Detect which cell encompasses the target text, then output its [X, Y] center coordinate. 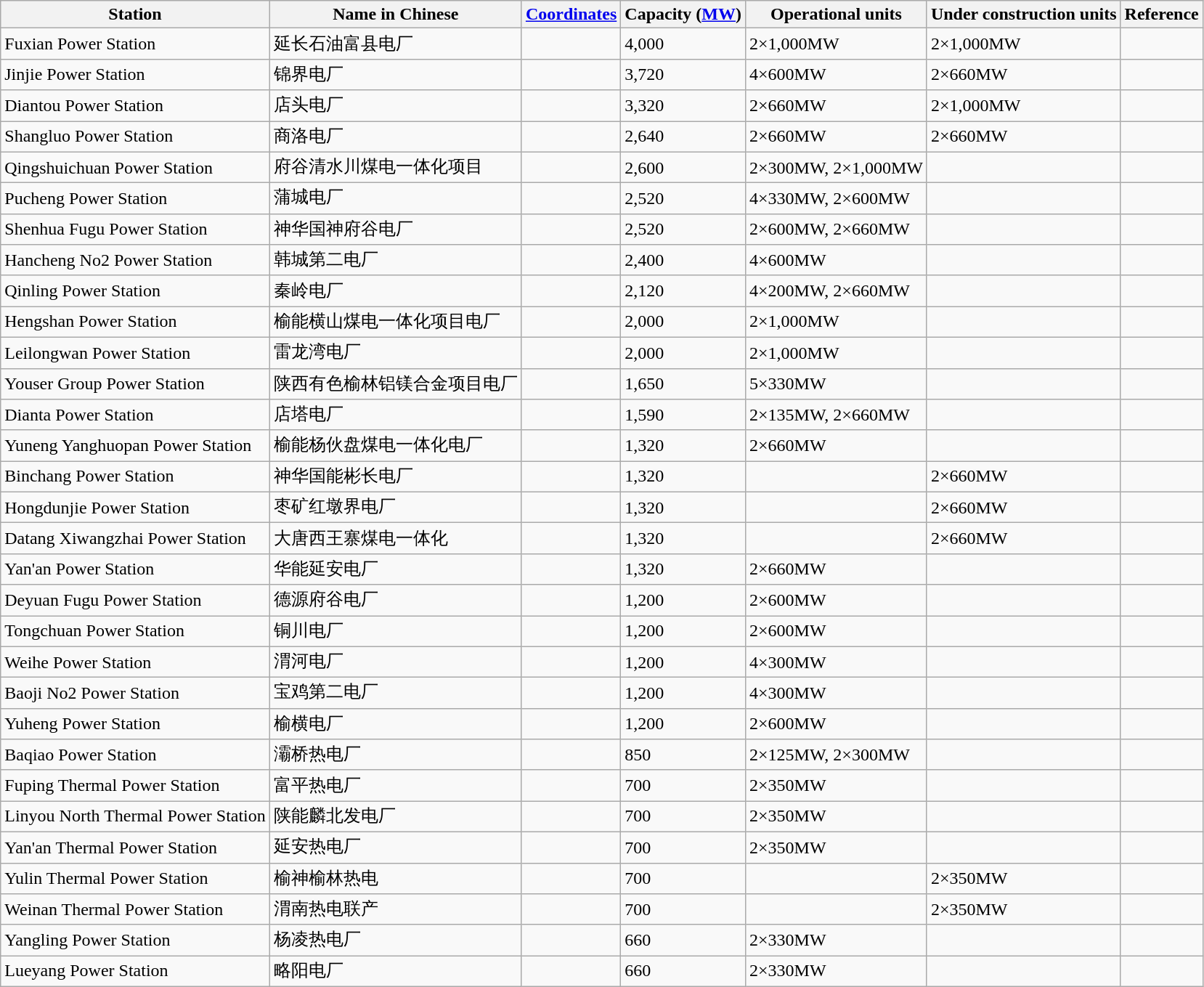
Hongdunjie Power Station [135, 507]
略阳电厂 [395, 972]
雷龙湾电厂 [395, 353]
3,720 [683, 74]
4,000 [683, 44]
Linyou North Thermal Power Station [135, 816]
Deyuan Fugu Power Station [135, 600]
榆神榆林热电 [395, 879]
Coordinates [571, 15]
Shenhua Fugu Power Station [135, 230]
Youser Group Power Station [135, 383]
2×125MW, 2×300MW [836, 755]
神华国能彬长电厂 [395, 476]
Yulin Thermal Power Station [135, 879]
铜川电厂 [395, 632]
Tongchuan Power Station [135, 632]
Dianta Power Station [135, 415]
3,320 [683, 106]
2,400 [683, 260]
锦界电厂 [395, 74]
蒲城电厂 [395, 199]
Reference [1162, 15]
店头电厂 [395, 106]
Capacity (MW) [683, 15]
Qinling Power Station [135, 291]
Binchang Power Station [135, 476]
4×330MW, 2×600MW [836, 199]
Station [135, 15]
延安热电厂 [395, 847]
Yuneng Yanghuopan Power Station [135, 446]
杨凌热电厂 [395, 940]
Yangling Power Station [135, 940]
Shangluo Power Station [135, 137]
1,590 [683, 415]
店塔电厂 [395, 415]
Operational units [836, 15]
2×135MW, 2×660MW [836, 415]
Hancheng No2 Power Station [135, 260]
渭南热电联产 [395, 909]
渭河电厂 [395, 662]
2,600 [683, 167]
榆能横山煤电一体化项目电厂 [395, 322]
Lueyang Power Station [135, 972]
Pucheng Power Station [135, 199]
德源府谷电厂 [395, 600]
2,640 [683, 137]
榆横电厂 [395, 723]
灞桥热电厂 [395, 755]
Fuping Thermal Power Station [135, 786]
Under construction units [1024, 15]
商洛电厂 [395, 137]
华能延安电厂 [395, 569]
1,650 [683, 383]
Datang Xiwangzhai Power Station [135, 539]
Yan'an Thermal Power Station [135, 847]
枣矿红墩界电厂 [395, 507]
Jinjie Power Station [135, 74]
富平热电厂 [395, 786]
Diantou Power Station [135, 106]
Baoji No2 Power Station [135, 693]
Yuheng Power Station [135, 723]
秦岭电厂 [395, 291]
850 [683, 755]
神华国神府谷电厂 [395, 230]
宝鸡第二电厂 [395, 693]
2,120 [683, 291]
2×600MW, 2×660MW [836, 230]
Weinan Thermal Power Station [135, 909]
大唐西王寨煤电一体化 [395, 539]
韩城第二电厂 [395, 260]
Fuxian Power Station [135, 44]
Leilongwan Power Station [135, 353]
府谷清水川煤电一体化项目 [395, 167]
延长石油富县电厂 [395, 44]
Weihe Power Station [135, 662]
Name in Chinese [395, 15]
5×330MW [836, 383]
榆能杨伙盘煤电一体化电厂 [395, 446]
陕西有色榆林铝镁合金项目电厂 [395, 383]
Hengshan Power Station [135, 322]
Yan'an Power Station [135, 569]
2×300MW, 2×1,000MW [836, 167]
Qingshuichuan Power Station [135, 167]
陕能麟北发电厂 [395, 816]
4×200MW, 2×660MW [836, 291]
Baqiao Power Station [135, 755]
